Scan for the cell matching the given text and deliver its (x, y) coordinate at center. 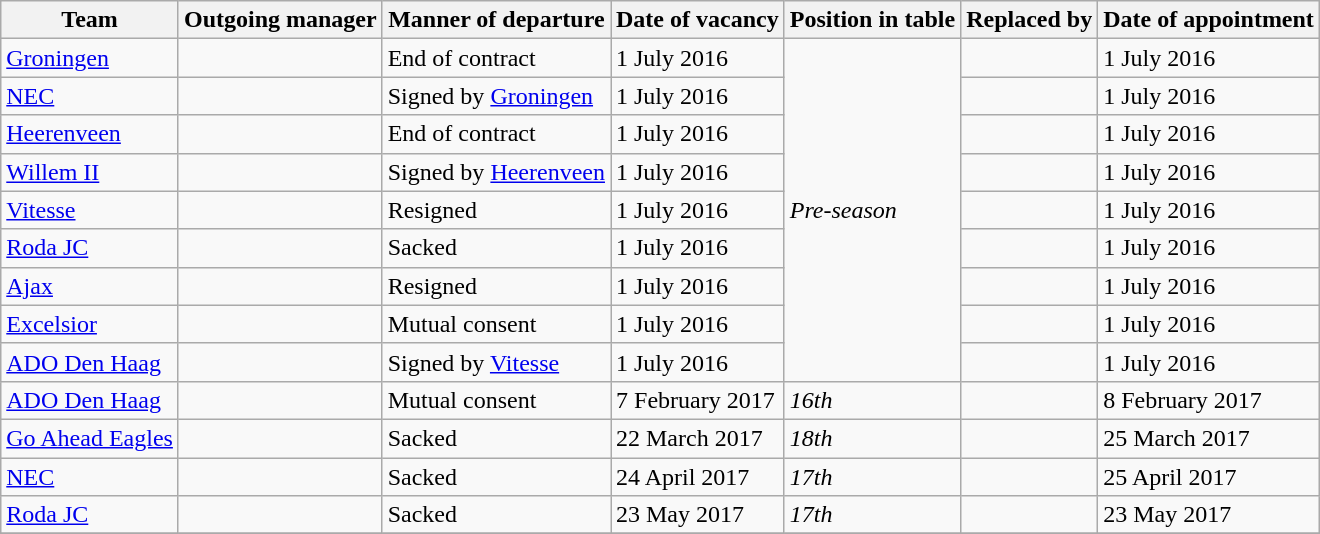
25 March 2017 (1209, 438)
Position in table (872, 20)
Outgoing manager (280, 20)
Signed by Heerenveen (496, 172)
7 February 2017 (697, 400)
24 April 2017 (697, 477)
Go Ahead Eagles (90, 438)
Date of vacancy (697, 20)
18th (872, 438)
Vitesse (90, 210)
Date of appointment (1209, 20)
22 March 2017 (697, 438)
Signed by Vitesse (496, 362)
8 February 2017 (1209, 400)
Pre-season (872, 210)
Heerenveen (90, 134)
Groningen (90, 58)
Replaced by (1030, 20)
Signed by Groningen (496, 96)
Willem II (90, 172)
25 April 2017 (1209, 477)
Ajax (90, 286)
Excelsior (90, 324)
Manner of departure (496, 20)
Team (90, 20)
16th (872, 400)
